Return [X, Y] of the center of cell containing provided text 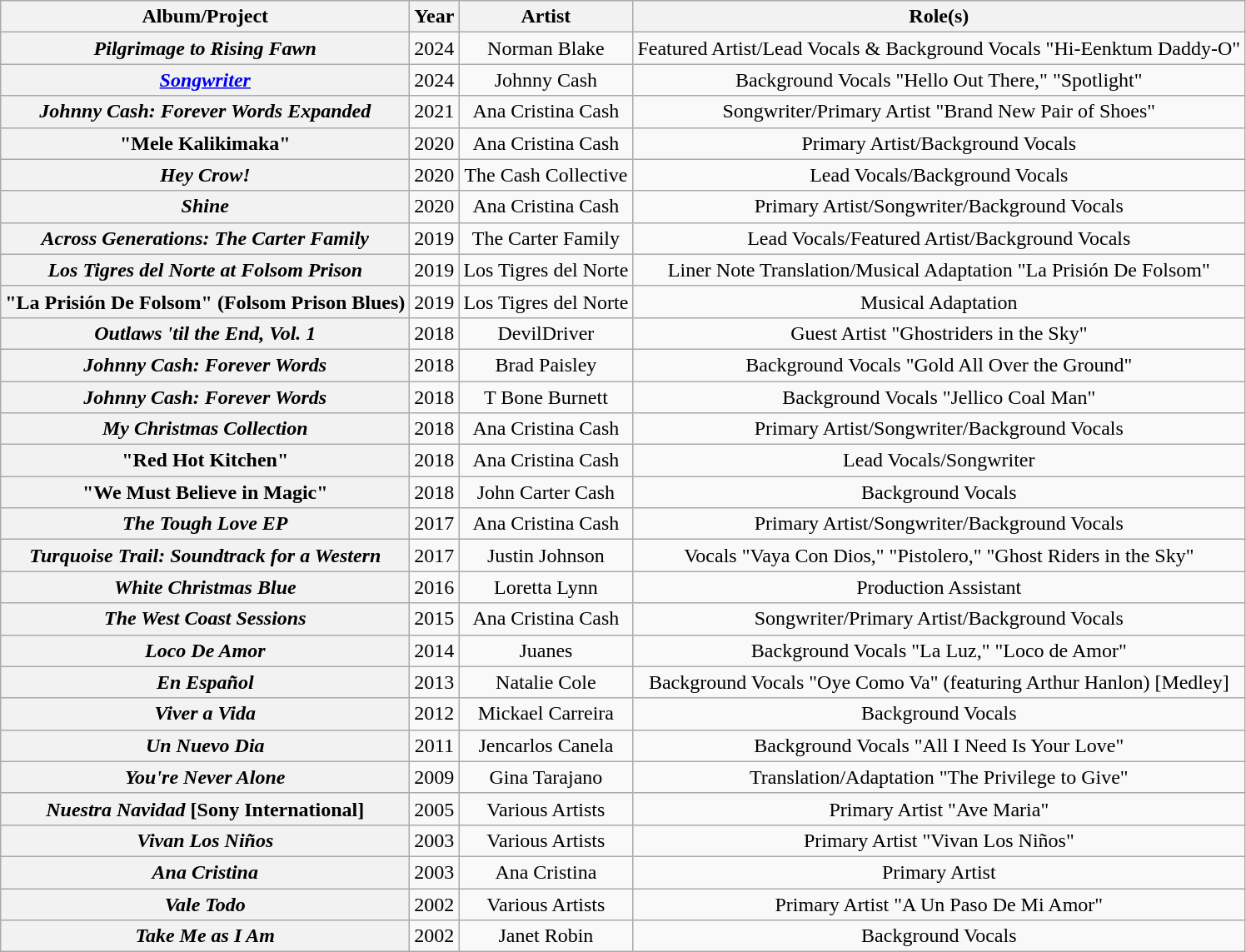
Johnny Cash: Forever Words Expanded [205, 112]
The West Coast Sessions [205, 619]
Production Assistant [939, 587]
2012 [435, 714]
2013 [435, 682]
2016 [435, 587]
Justin Johnson [546, 556]
Natalie Cole [546, 682]
Primary Artist "Vivan Los Niños" [939, 840]
"We Must Believe in Magic" [205, 492]
Los Tigres del Norte at Folsom Prison [205, 270]
Guest Artist "Ghostriders in the Sky" [939, 333]
The Tough Love EP [205, 524]
The Cash Collective [546, 175]
Hey Crow! [205, 175]
Janet Robin [546, 936]
Background Vocals "All I Need Is Your Love" [939, 745]
Background Vocals "Jellico Coal Man" [939, 397]
DevilDriver [546, 333]
2015 [435, 619]
Lead Vocals/Featured Artist/Background Vocals [939, 238]
2014 [435, 650]
Vocals "Vaya Con Dios," "Pistolero," "Ghost Riders in the Sky" [939, 556]
Background Vocals "Oye Como Va" (featuring Arthur Hanlon) [Medley] [939, 682]
Primary Artist "Ave Maria" [939, 809]
Musical Adaptation [939, 302]
2011 [435, 745]
Outlaws 'til the End, Vol. 1 [205, 333]
T Bone Burnett [546, 397]
Role(s) [939, 17]
Featured Artist/Lead Vocals & Background Vocals "Hi-Eenktum Daddy-O" [939, 48]
Translation/Adaptation "The Privilege to Give" [939, 777]
Turquoise Trail: Soundtrack for a Western [205, 556]
Songwriter/Primary Artist "Brand New Pair of Shoes" [939, 112]
Shine [205, 207]
Un Nuevo Dia [205, 745]
Songwriter/Primary Artist/Background Vocals [939, 619]
Nuestra Navidad [Sony International] [205, 809]
Lead Vocals/Songwriter [939, 461]
Lead Vocals/Background Vocals [939, 175]
Loretta Lynn [546, 587]
Loco De Amor [205, 650]
Gina Tarajano [546, 777]
Take Me as I Am [205, 936]
Year [435, 17]
Brad Paisley [546, 365]
Primary Artist/Background Vocals [939, 143]
Mickael Carreira [546, 714]
Across Generations: The Carter Family [205, 238]
Album/Project [205, 17]
Primary Artist "A Un Paso De Mi Amor" [939, 904]
Background Vocals "Hello Out There," "Spotlight" [939, 80]
Songwriter [205, 80]
"Red Hot Kitchen" [205, 461]
Viver a Vida [205, 714]
Pilgrimage to Rising Fawn [205, 48]
"La Prisión De Folsom" (Folsom Prison Blues) [205, 302]
My Christmas Collection [205, 429]
Johnny Cash [546, 80]
Background Vocals "La Luz," "Loco de Amor" [939, 650]
"Mele Kalikimaka" [205, 143]
En Español [205, 682]
Vivan Los Niños [205, 840]
2021 [435, 112]
Juanes [546, 650]
The Carter Family [546, 238]
Liner Note Translation/Musical Adaptation "La Prisión De Folsom" [939, 270]
You're Never Alone [205, 777]
Jencarlos Canela [546, 745]
White Christmas Blue [205, 587]
Background Vocals "Gold All Over the Ground" [939, 365]
Norman Blake [546, 48]
2009 [435, 777]
John Carter Cash [546, 492]
Primary Artist [939, 872]
Vale Todo [205, 904]
Artist [546, 17]
2005 [435, 809]
